Return (x, y) of the center of cell containing provided text 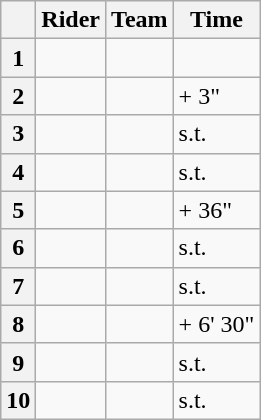
5 (18, 210)
+ 3" (216, 96)
+ 36" (216, 210)
1 (18, 58)
4 (18, 172)
2 (18, 96)
10 (18, 400)
Time (216, 20)
8 (18, 324)
3 (18, 134)
Rider (71, 20)
7 (18, 286)
+ 6' 30" (216, 324)
Team (140, 20)
6 (18, 248)
9 (18, 362)
